Return the [x, y] coordinate for the center point of the cell that contains the specified text.  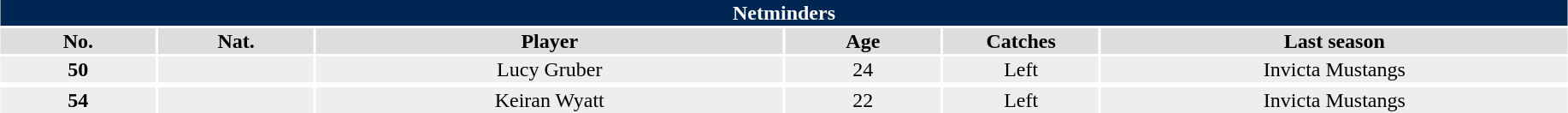
24 [863, 69]
Last season [1334, 41]
50 [78, 69]
Age [863, 41]
Netminders [783, 13]
Player [549, 41]
Keiran Wyatt [549, 100]
22 [863, 100]
Catches [1021, 41]
54 [78, 100]
No. [78, 41]
Lucy Gruber [549, 69]
Nat. [236, 41]
